From the cell containing the given text, extract its center point as [X, Y] coordinate. 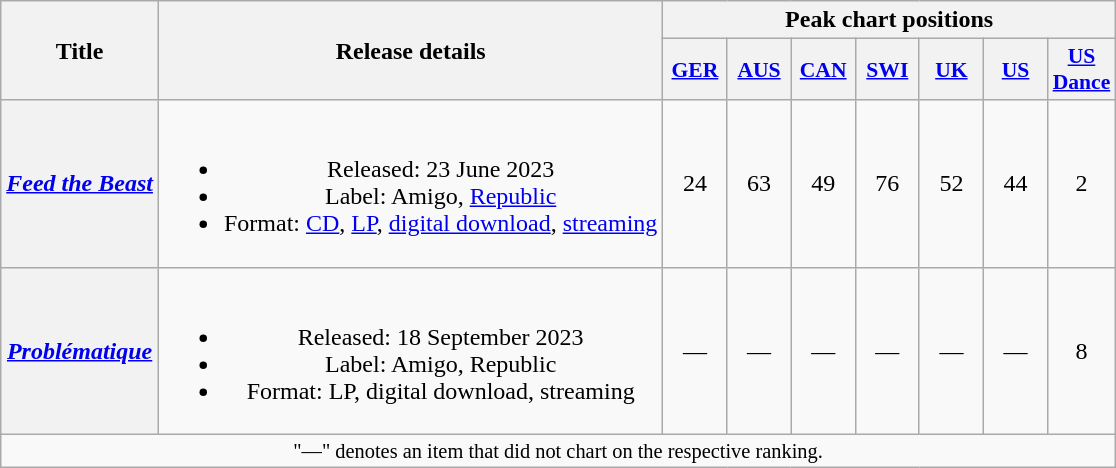
Released: 23 June 2023Label: Amigo, RepublicFormat: CD, LP, digital download, streaming [410, 184]
CAN [823, 70]
Problématique [80, 350]
Released: 18 September 2023Label: Amigo, RepublicFormat: LP, digital download, streaming [410, 350]
24 [695, 184]
63 [759, 184]
52 [951, 184]
USDance [1082, 70]
44 [1015, 184]
"—" denotes an item that did not chart on the respective ranking. [558, 451]
UK [951, 70]
US [1015, 70]
Peak chart positions [889, 20]
Release details [410, 50]
2 [1082, 184]
8 [1082, 350]
AUS [759, 70]
Title [80, 50]
Feed the Beast [80, 184]
GER [695, 70]
76 [887, 184]
SWI [887, 70]
49 [823, 184]
